Locate the cell with the specified text and output its (X, Y) center coordinate. 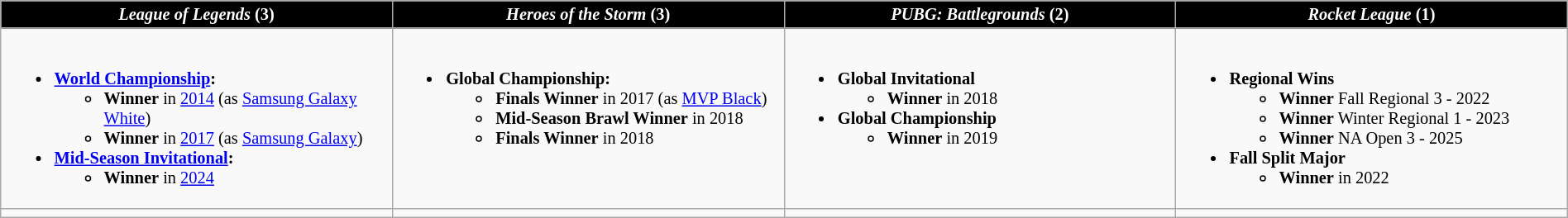
League of Legends (3) (197, 14)
Heroes of the Storm (3) (588, 14)
Rocket League (1) (1372, 14)
PUBG: Battlegrounds (2) (980, 14)
Global InvitationalWinner in 2018Global ChampionshipWinner in 2019 (980, 118)
Global Championship:Finals Winner in 2017 (as MVP Black)Mid-Season Brawl Winner in 2018Finals Winner in 2018 (588, 118)
World Championship:Winner in 2014 (as Samsung Galaxy White)Winner in 2017 (as Samsung Galaxy)Mid-Season Invitational:Winner in 2024 (197, 118)
Regional WinsWinner Fall Regional 3 - 2022Winner Winter Regional 1 - 2023Winner NA Open 3 - 2025Fall Split MajorWinner in 2022 (1372, 118)
